Search for the cell housing the specified text and yield its [X, Y] center coordinate. 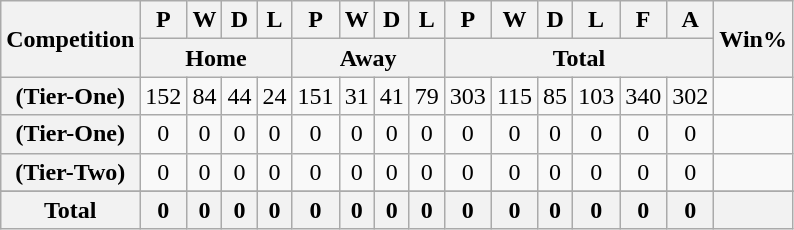
41 [392, 96]
24 [274, 96]
Competition [70, 39]
103 [596, 96]
44 [240, 96]
Away [368, 58]
31 [356, 96]
Win% [754, 39]
302 [690, 96]
85 [556, 96]
152 [164, 96]
F [644, 20]
151 [316, 96]
340 [644, 96]
303 [468, 96]
Home [216, 58]
115 [514, 96]
84 [204, 96]
A [690, 20]
(Tier-Two) [70, 172]
79 [426, 96]
